Identify which cell holds the provided text, then report its [x, y] central coordinate. 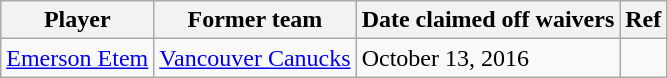
Player [78, 20]
Vancouver Canucks [255, 58]
Ref [644, 20]
Former team [255, 20]
Date claimed off waivers [488, 20]
October 13, 2016 [488, 58]
Emerson Etem [78, 58]
